Pinpoint the cell where the given text exists, returning its [X, Y] midpoint coordinate. 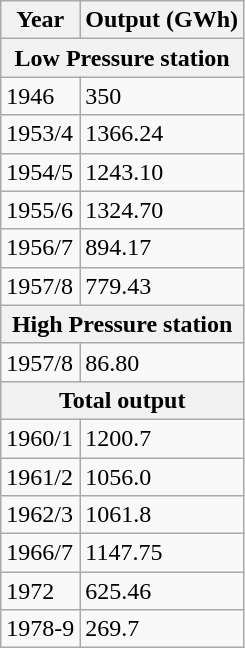
350 [162, 96]
1966/7 [40, 553]
1953/4 [40, 134]
1978-9 [40, 629]
1056.0 [162, 477]
625.46 [162, 591]
Year [40, 20]
1061.8 [162, 515]
86.80 [162, 362]
1961/2 [40, 477]
1946 [40, 96]
779.43 [162, 286]
1366.24 [162, 134]
Output (GWh) [162, 20]
894.17 [162, 248]
Total output [122, 400]
1324.70 [162, 210]
High Pressure station [122, 324]
Low Pressure station [122, 58]
1243.10 [162, 172]
1954/5 [40, 172]
1147.75 [162, 553]
1972 [40, 591]
1960/1 [40, 438]
269.7 [162, 629]
1962/3 [40, 515]
1956/7 [40, 248]
1200.7 [162, 438]
1955/6 [40, 210]
